Determine the [x, y] coordinate at the center of the cell enclosing the given text.  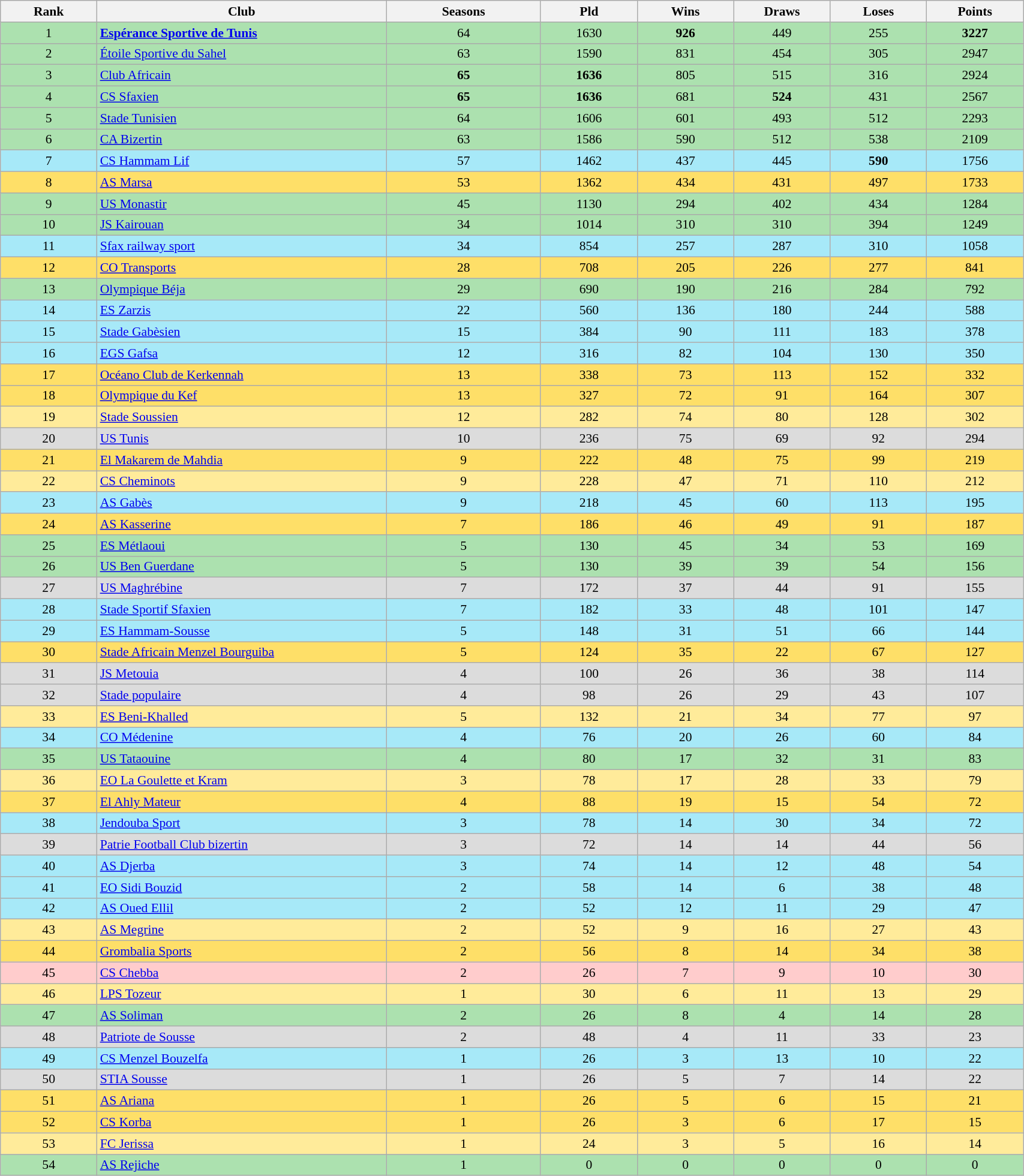
50 [49, 1079]
805 [685, 76]
90 [685, 332]
402 [782, 204]
111 [782, 332]
Stade populaire [242, 695]
124 [589, 652]
172 [589, 588]
180 [782, 311]
1733 [975, 182]
Draws [782, 11]
538 [878, 140]
236 [589, 439]
AS Kasserine [242, 524]
Points [975, 11]
454 [782, 54]
394 [878, 225]
Océano Club de Kerkennah [242, 375]
601 [685, 118]
CO Médenine [242, 738]
132 [589, 717]
216 [782, 289]
CS Korba [242, 1123]
708 [589, 268]
AS Djerba [242, 866]
82 [685, 353]
Jendouba Sport [242, 823]
40 [49, 866]
ES Hammam-Sousse [242, 631]
99 [878, 460]
205 [685, 268]
US Monastir [242, 204]
AS Rejiche [242, 1165]
156 [975, 567]
AS Ariana [242, 1101]
144 [975, 631]
2109 [975, 140]
Étoile Sportive du Sahel [242, 54]
El Ahly Mateur [242, 802]
332 [975, 375]
307 [975, 396]
244 [878, 311]
1130 [589, 204]
CS Sfaxien [242, 97]
AS Soliman [242, 1016]
84 [975, 738]
Patrie Football Club bizertin [242, 845]
524 [782, 97]
98 [589, 695]
164 [878, 396]
US Ben Guerdane [242, 567]
277 [878, 268]
155 [975, 588]
JS Kairouan [242, 225]
219 [975, 460]
282 [589, 417]
560 [589, 311]
305 [878, 54]
515 [782, 76]
101 [878, 610]
110 [878, 482]
US Tunis [242, 439]
Patriote de Sousse [242, 1037]
1014 [589, 225]
18 [49, 396]
ES Métlaoui [242, 546]
114 [975, 674]
66 [878, 631]
690 [589, 289]
1590 [589, 54]
Olympique Béja [242, 289]
100 [589, 674]
Grombalia Sports [242, 952]
1362 [589, 182]
1630 [589, 33]
25 [49, 546]
2293 [975, 118]
EO Sidi Bouzid [242, 888]
Espérance Sportive de Tunis [242, 33]
127 [975, 652]
449 [782, 33]
136 [685, 311]
AS Gabès [242, 503]
JS Metouia [242, 674]
187 [975, 524]
CS Menzel Bouzelfa [242, 1058]
69 [782, 439]
US Maghrébine [242, 588]
257 [685, 246]
378 [975, 332]
71 [782, 482]
CO Transports [242, 268]
Loses [878, 11]
222 [589, 460]
83 [975, 759]
Olympique du Kef [242, 396]
Stade Soussien [242, 417]
Wins [685, 11]
LPS Tozeur [242, 994]
104 [782, 353]
841 [975, 268]
Stade Tunisien [242, 118]
226 [782, 268]
92 [878, 439]
218 [589, 503]
350 [975, 353]
148 [589, 631]
338 [589, 375]
107 [975, 695]
41 [49, 888]
AS Marsa [242, 182]
STIA Sousse [242, 1079]
1058 [975, 246]
Sfax railway sport [242, 246]
CS Hammam Lif [242, 161]
681 [685, 97]
2947 [975, 54]
AS Oued Ellil [242, 909]
79 [975, 781]
588 [975, 311]
76 [589, 738]
Stade Africain Menzel Bourguiba [242, 652]
195 [975, 503]
Pld [589, 11]
42 [49, 909]
284 [878, 289]
287 [782, 246]
147 [975, 610]
CS Cheminots [242, 482]
1462 [589, 161]
183 [878, 332]
1756 [975, 161]
792 [975, 289]
58 [589, 888]
1249 [975, 225]
1586 [589, 140]
327 [589, 396]
128 [878, 417]
97 [975, 717]
190 [685, 289]
CA Bizertin [242, 140]
67 [878, 652]
EGS Gafsa [242, 353]
77 [878, 717]
302 [975, 417]
3227 [975, 33]
182 [589, 610]
88 [589, 802]
ES Beni-Khalled [242, 717]
186 [589, 524]
2567 [975, 97]
EO La Goulette et Kram [242, 781]
1606 [589, 118]
Club [242, 11]
Seasons [463, 11]
497 [878, 182]
AS Megrine [242, 930]
169 [975, 546]
2924 [975, 76]
926 [685, 33]
Stade Gabèsien [242, 332]
255 [878, 33]
831 [685, 54]
854 [589, 246]
El Makarem de Mahdia [242, 460]
493 [782, 118]
CS Chebba [242, 973]
384 [589, 332]
ES Zarzis [242, 311]
57 [463, 161]
73 [685, 375]
Stade Sportif Sfaxien [242, 610]
152 [878, 375]
Rank [49, 11]
445 [782, 161]
437 [685, 161]
FC Jerissa [242, 1144]
212 [975, 482]
Club Africain [242, 76]
1284 [975, 204]
US Tataouine [242, 759]
228 [589, 482]
